Detect which cell encompasses the target text, then output its [X, Y] center coordinate. 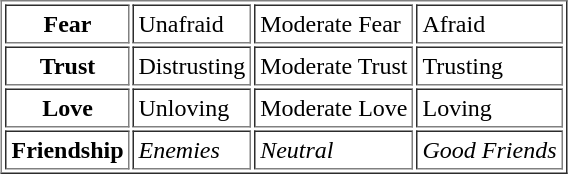
Fear [67, 24]
Love [67, 108]
Good Friends [490, 150]
Neutral [334, 150]
Moderate Trust [334, 66]
Unafraid [192, 24]
Loving [490, 108]
Unloving [192, 108]
Enemies [192, 150]
Afraid [490, 24]
Moderate Fear [334, 24]
Moderate Love [334, 108]
Friendship [67, 150]
Trusting [490, 66]
Distrusting [192, 66]
Trust [67, 66]
